For the text-containing cell, return its midpoint in [X, Y] coordinate format. 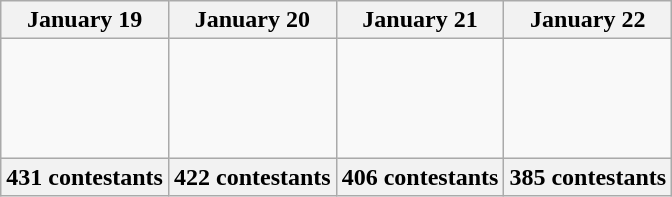
January 22 [588, 20]
385 contestants [588, 177]
January 20 [252, 20]
406 contestants [420, 177]
422 contestants [252, 177]
January 19 [85, 20]
January 21 [420, 20]
431 contestants [85, 177]
